Return [x, y] of the center of cell containing provided text 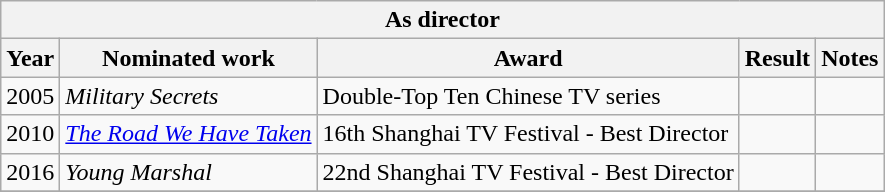
Military Secrets [188, 96]
The Road We Have Taken [188, 134]
2010 [30, 134]
22nd Shanghai TV Festival - Best Director [528, 172]
Nominated work [188, 58]
As director [442, 20]
2005 [30, 96]
16th Shanghai TV Festival - Best Director [528, 134]
Award [528, 58]
Notes [850, 58]
2016 [30, 172]
Young Marshal [188, 172]
Year [30, 58]
Result [777, 58]
Double-Top Ten Chinese TV series [528, 96]
